Identify which cell holds the provided text, then report its (X, Y) central coordinate. 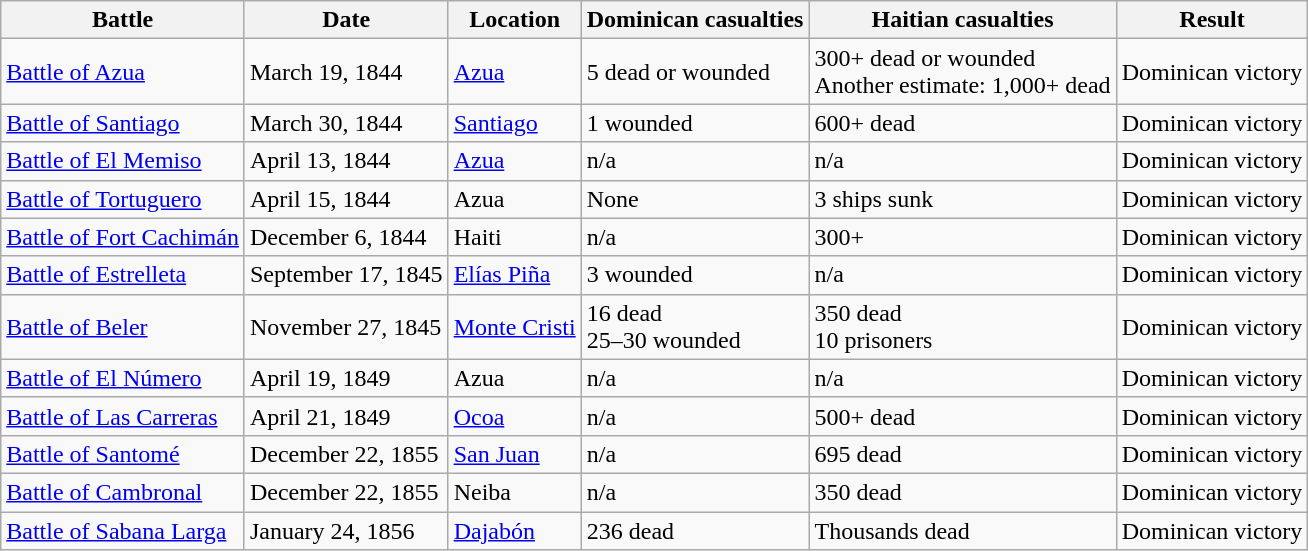
350 dead10 prisoners (962, 326)
April 13, 1844 (346, 161)
January 24, 1856 (346, 531)
600+ dead (962, 123)
16 dead25–30 wounded (695, 326)
5 dead or wounded (695, 72)
500+ dead (962, 416)
Ocoa (514, 416)
September 17, 1845 (346, 275)
April 19, 1849 (346, 378)
1 wounded (695, 123)
Battle of Beler (123, 326)
March 30, 1844 (346, 123)
Battle of Las Carreras (123, 416)
Battle of Sabana Larga (123, 531)
December 6, 1844 (346, 237)
Haitian casualties (962, 20)
3 wounded (695, 275)
Dominican casualties (695, 20)
236 dead (695, 531)
Battle of Santiago (123, 123)
Battle of Estrelleta (123, 275)
November 27, 1845 (346, 326)
Battle of El Número (123, 378)
Thousands dead (962, 531)
Dajabón (514, 531)
Battle of Fort Cachimán (123, 237)
San Juan (514, 454)
Date (346, 20)
Battle of Santomé (123, 454)
Neiba (514, 492)
Result (1212, 20)
300+ dead or woundedAnother estimate: 1,000+ dead (962, 72)
Battle of Azua (123, 72)
Battle of Tortuguero (123, 199)
3 ships sunk (962, 199)
Santiago (514, 123)
None (695, 199)
Battle (123, 20)
350 dead (962, 492)
Location (514, 20)
300+ (962, 237)
Battle of El Memiso (123, 161)
Elías Piña (514, 275)
April 15, 1844 (346, 199)
Monte Cristi (514, 326)
Battle of Cambronal (123, 492)
Haiti (514, 237)
695 dead (962, 454)
March 19, 1844 (346, 72)
April 21, 1849 (346, 416)
